Provide the (x, y) coordinate of the cell's center where the given text is located.  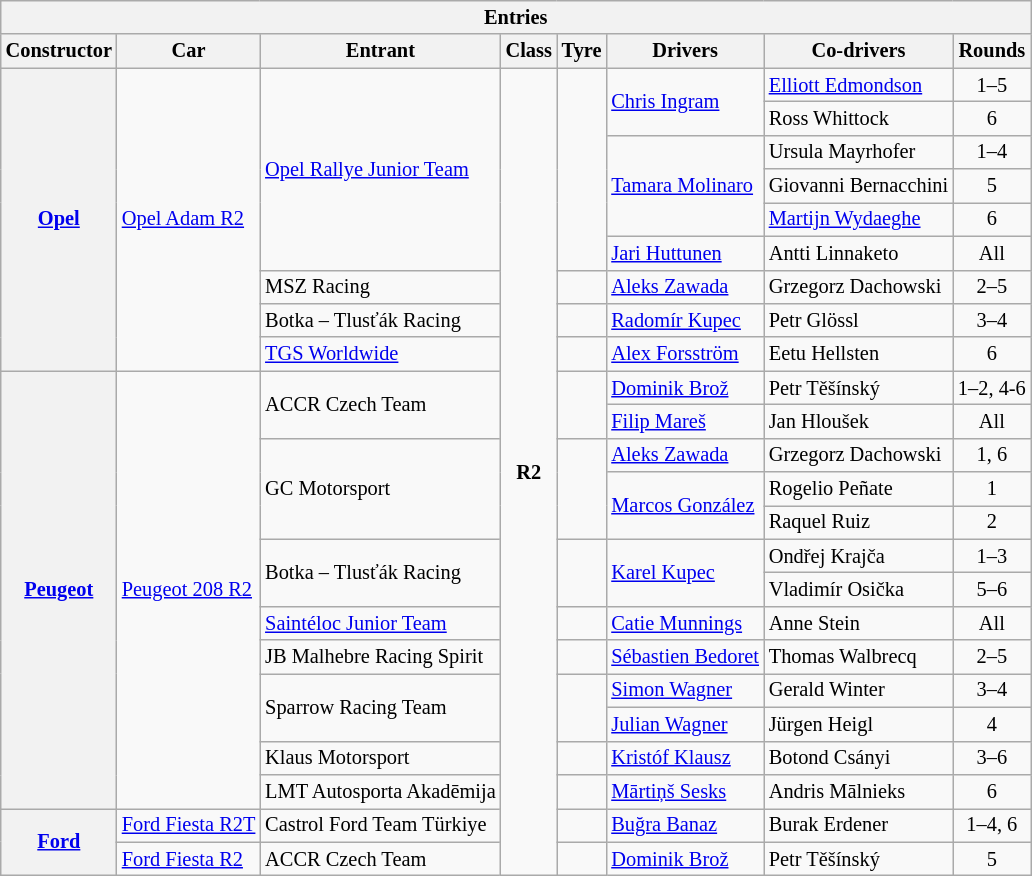
Filip Mareš (684, 421)
Mārtiņš Sesks (684, 791)
Car (188, 51)
Ford Fiesta R2T (188, 825)
Julian Wagner (684, 724)
Opel (59, 220)
Karel Kupec (684, 572)
Radomír Kupec (684, 320)
Sparrow Racing Team (380, 706)
Ursula Mayrhofer (858, 152)
Tyre (582, 51)
Peugeot 208 R2 (188, 590)
Andris Mālnieks (858, 791)
Jari Huttunen (684, 253)
Ross Whittock (858, 118)
Catie Munnings (684, 623)
Botond Csányi (858, 758)
LMT Autosporta Akadēmija (380, 791)
JB Malhebre Racing Spirit (380, 657)
Class (529, 51)
Peugeot (59, 590)
R2 (529, 472)
Opel Rallye Junior Team (380, 169)
Drivers (684, 51)
Entrant (380, 51)
Martijn Wydaeghe (858, 219)
Ford Fiesta R2 (188, 859)
Kristóf Klausz (684, 758)
Entries (516, 17)
Eetu Hellsten (858, 354)
Klaus Motorsport (380, 758)
Petr Glössl (858, 320)
Antti Linnaketo (858, 253)
Rounds (992, 51)
1–4 (992, 152)
Sébastien Bedoret (684, 657)
Anne Stein (858, 623)
Rogelio Peñate (858, 489)
Gerald Winter (858, 690)
Constructor (59, 51)
TGS Worldwide (380, 354)
Vladimír Osička (858, 589)
1–2, 4-6 (992, 388)
Marcos González (684, 506)
3–6 (992, 758)
Castrol Ford Team Türkiye (380, 825)
Ford (59, 842)
1–3 (992, 556)
Co-drivers (858, 51)
MSZ Racing (380, 287)
Ondřej Krajča (858, 556)
Simon Wagner (684, 690)
GC Motorsport (380, 488)
Buğra Banaz (684, 825)
1–4, 6 (992, 825)
Tamara Molinaro (684, 186)
Burak Erdener (858, 825)
1 (992, 489)
Raquel Ruiz (858, 522)
2 (992, 522)
Alex Forsström (684, 354)
Thomas Walbrecq (858, 657)
Chris Ingram (684, 102)
Giovanni Bernacchini (858, 186)
4 (992, 724)
Jan Hloušek (858, 421)
Saintéloc Junior Team (380, 623)
Opel Adam R2 (188, 220)
5–6 (992, 589)
Elliott Edmondson (858, 85)
1–5 (992, 85)
Jürgen Heigl (858, 724)
1, 6 (992, 455)
